Return the (X, Y) coordinate for the center point of the cell that contains the specified text.  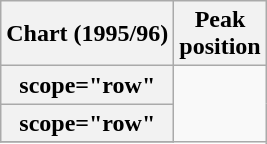
Chart (1995/96) (88, 34)
Peakposition (220, 34)
